Search for the cell housing the specified text and yield its [x, y] center coordinate. 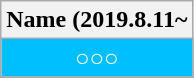
Name (2019.8.11~ [97, 20]
○○○ [97, 58]
